Detect which cell encompasses the target text, then output its (x, y) center coordinate. 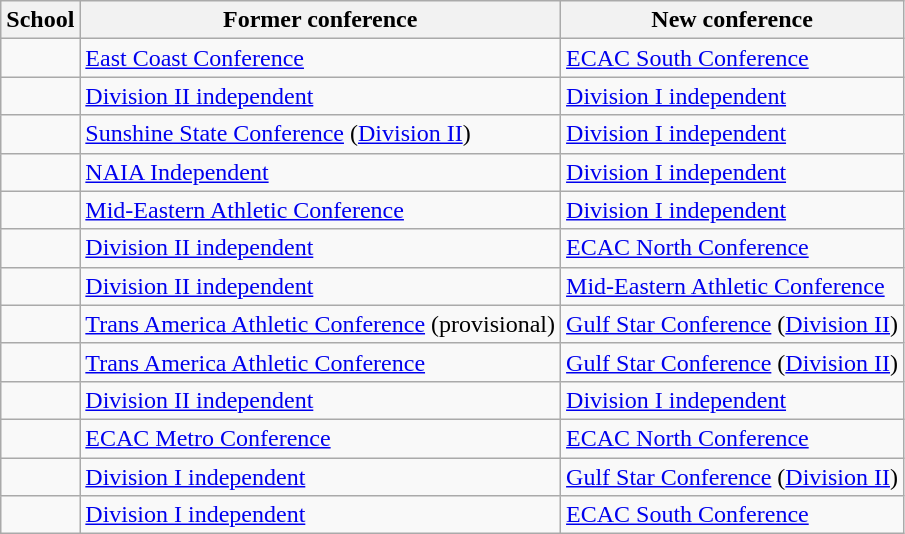
School (40, 20)
Trans America Athletic Conference (provisional) (320, 324)
ECAC Metro Conference (320, 438)
NAIA Independent (320, 172)
Trans America Athletic Conference (320, 362)
Sunshine State Conference (Division II) (320, 134)
Former conference (320, 20)
New conference (732, 20)
East Coast Conference (320, 58)
